Capture the cell that displays the provided text and extract its (x, y) central coordinate. 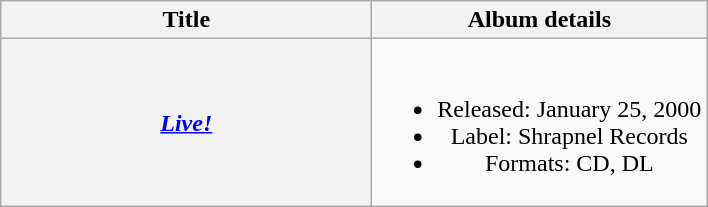
Title (186, 20)
Released: January 25, 2000Label: Shrapnel RecordsFormats: CD, DL (540, 122)
Album details (540, 20)
Live! (186, 122)
